Find where the given text appears and provide that cell's center as [X, Y] coordinate. 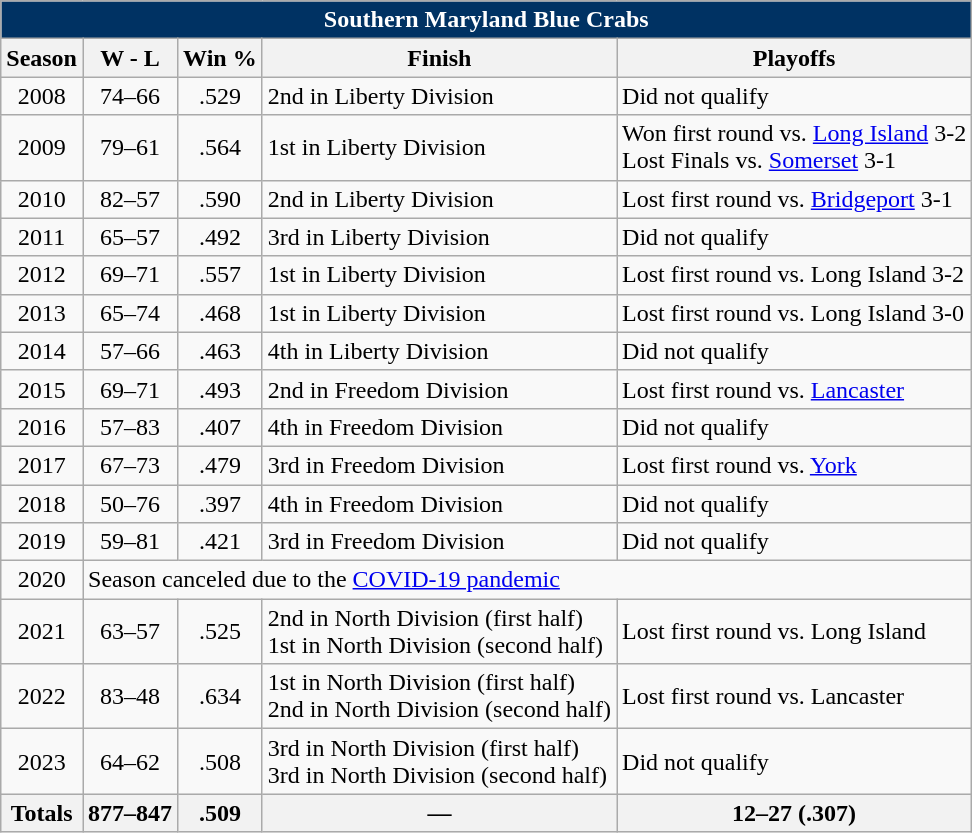
.492 [220, 237]
.634 [220, 696]
2018 [42, 503]
59–81 [130, 542]
2021 [42, 632]
Lost first round vs. Long Island [794, 632]
3rd in North Division (first half)3rd in North Division (second half) [439, 762]
2017 [42, 465]
2020 [42, 580]
Win % [220, 58]
.529 [220, 96]
2016 [42, 427]
.525 [220, 632]
4th in Liberty Division [439, 351]
2015 [42, 389]
63–57 [130, 632]
.468 [220, 313]
2011 [42, 237]
.557 [220, 275]
2014 [42, 351]
57–66 [130, 351]
57–83 [130, 427]
2022 [42, 696]
12–27 (.307) [794, 813]
65–74 [130, 313]
.397 [220, 503]
2023 [42, 762]
.590 [220, 199]
Season canceled due to the COVID-19 pandemic [526, 580]
Totals [42, 813]
Playoffs [794, 58]
64–62 [130, 762]
877–847 [130, 813]
2019 [42, 542]
.564 [220, 148]
.407 [220, 427]
65–57 [130, 237]
Lost first round vs. York [794, 465]
.479 [220, 465]
Won first round vs. Long Island 3-2Lost Finals vs. Somerset 3-1 [794, 148]
.508 [220, 762]
.463 [220, 351]
50–76 [130, 503]
74–66 [130, 96]
.509 [220, 813]
— [439, 813]
.421 [220, 542]
2012 [42, 275]
2009 [42, 148]
2nd in North Division (first half)1st in North Division (second half) [439, 632]
1st in North Division (first half)2nd in North Division (second half) [439, 696]
Southern Maryland Blue Crabs [486, 20]
Finish [439, 58]
82–57 [130, 199]
3rd in Liberty Division [439, 237]
Season [42, 58]
79–61 [130, 148]
67–73 [130, 465]
83–48 [130, 696]
2nd in Freedom Division [439, 389]
.493 [220, 389]
Lost first round vs. Bridgeport 3-1 [794, 199]
2010 [42, 199]
2008 [42, 96]
Lost first round vs. Long Island 3-2 [794, 275]
Lost first round vs. Long Island 3-0 [794, 313]
W - L [130, 58]
2013 [42, 313]
